Identify which cell holds the provided text, then report its [X, Y] central coordinate. 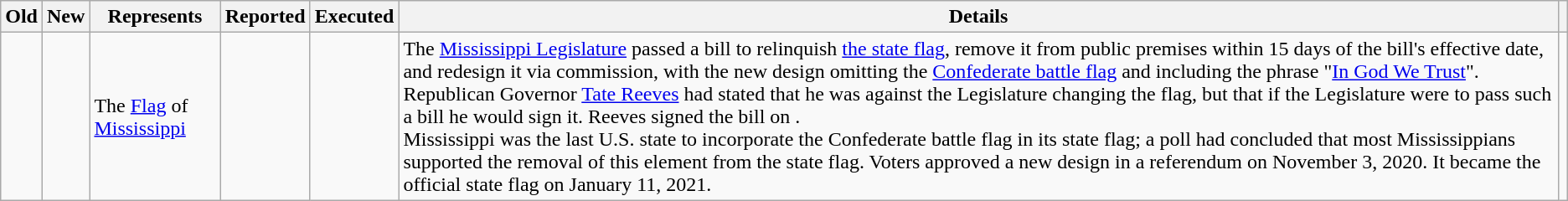
Reported [265, 17]
Details [978, 17]
The Flag of Mississippi [155, 116]
Old [22, 17]
Represents [155, 17]
New [66, 17]
Executed [354, 17]
